Find where the given text appears and provide that cell's center as (x, y) coordinate. 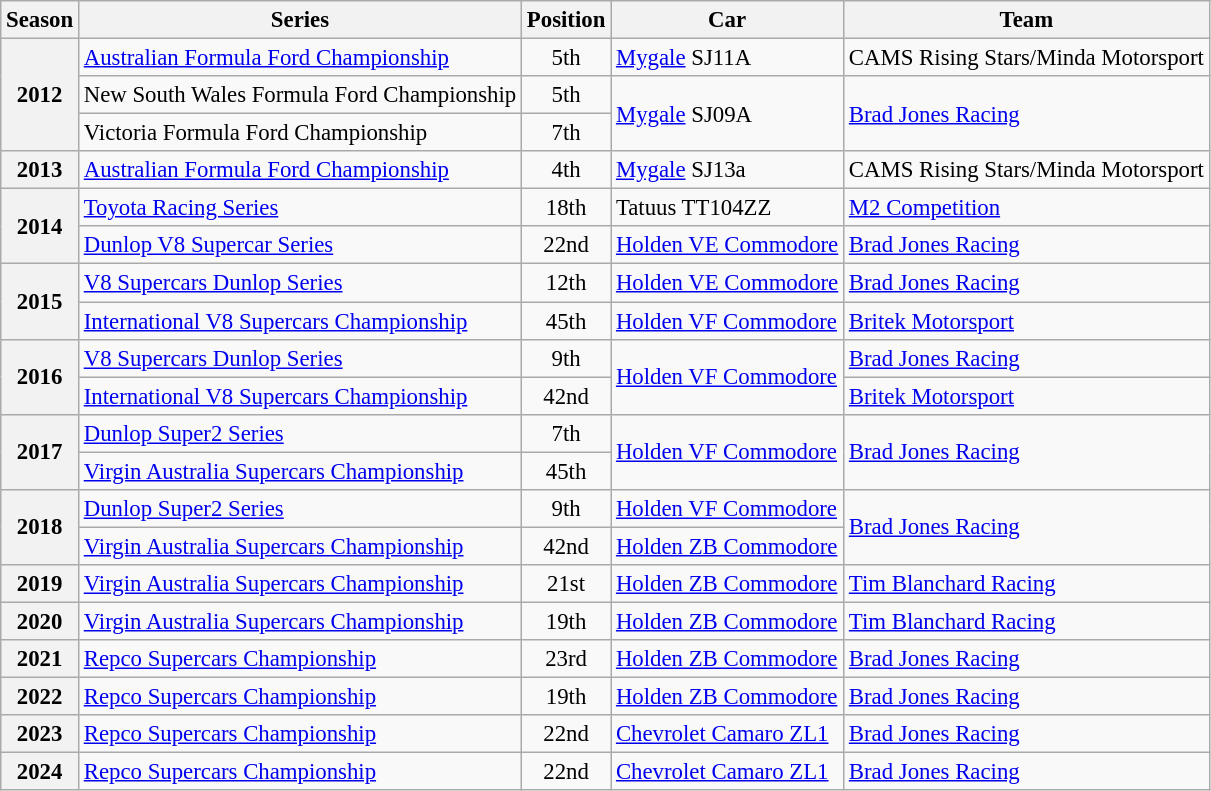
2016 (40, 376)
New South Wales Formula Ford Championship (300, 95)
Team (1027, 20)
2021 (40, 659)
2015 (40, 302)
Position (566, 20)
2023 (40, 734)
18th (566, 208)
12th (566, 283)
2017 (40, 452)
Victoria Formula Ford Championship (300, 133)
23rd (566, 659)
2019 (40, 584)
2024 (40, 772)
Season (40, 20)
2022 (40, 697)
Dunlop V8 Supercar Series (300, 245)
Series (300, 20)
2018 (40, 528)
4th (566, 170)
21st (566, 584)
2013 (40, 170)
2012 (40, 96)
Mygale SJ11A (728, 58)
Mygale SJ09A (728, 114)
Tatuus TT104ZZ (728, 208)
M2 Competition (1027, 208)
Car (728, 20)
Toyota Racing Series (300, 208)
2020 (40, 621)
Mygale SJ13a (728, 170)
2014 (40, 226)
